Output the (X, Y) coordinate of the center of the cell containing the given text.  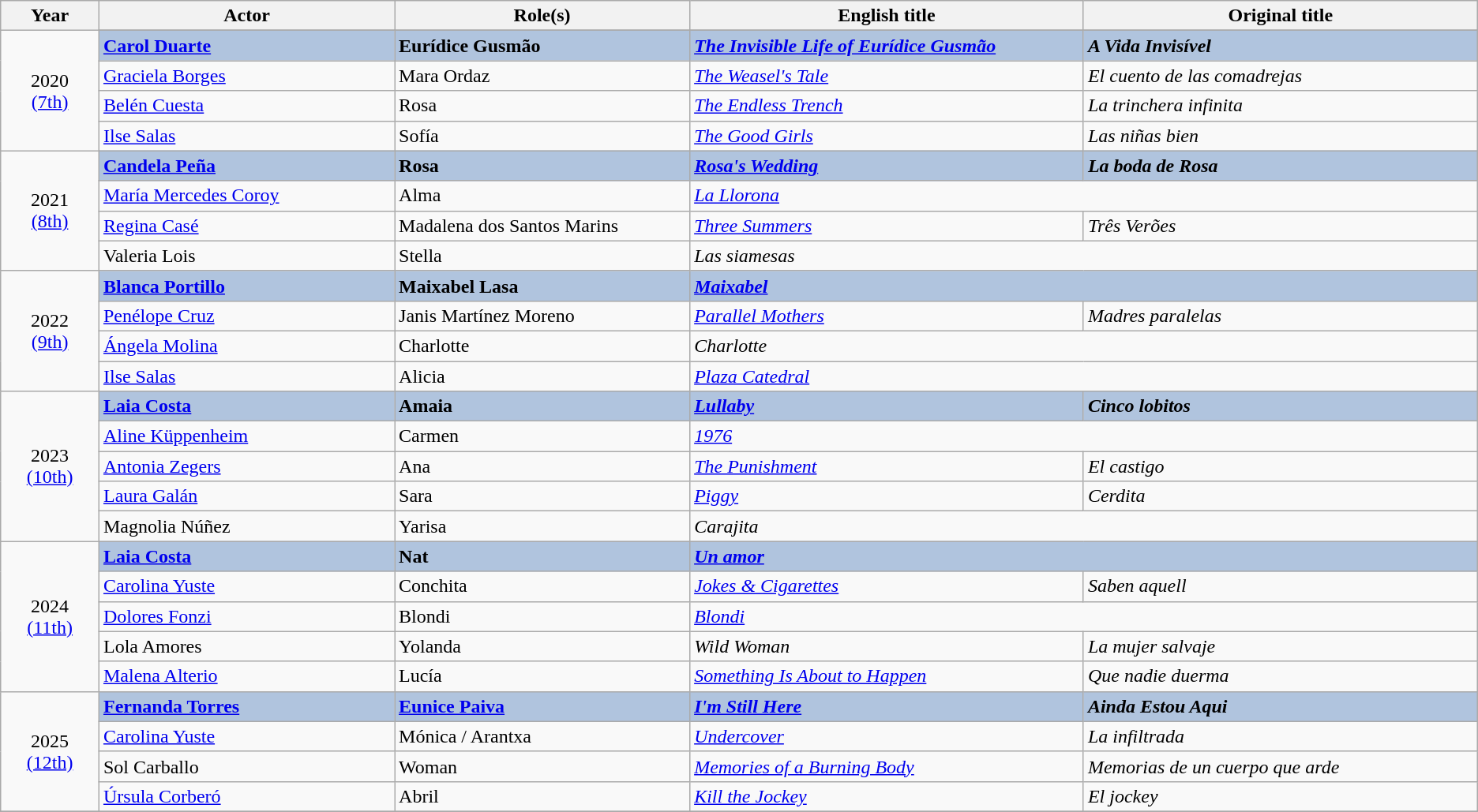
2025(12th) (51, 751)
Memories of a Burning Body (887, 766)
Jokes & Cigarettes (887, 586)
El castigo (1281, 466)
Three Summers (887, 226)
Sara (542, 496)
Woman (542, 766)
El jockey (1281, 796)
Úrsula Corberó (246, 796)
Undercover (887, 736)
Dolores Fonzi (246, 616)
Janis Martínez Moreno (542, 316)
Nat (542, 556)
2023(10th) (51, 466)
Que nadie duerma (1281, 676)
Carol Duarte (246, 46)
Alicia (542, 376)
Fernanda Torres (246, 706)
Piggy (887, 496)
Lullaby (887, 406)
Un amor (1084, 556)
Cinco lobitos (1281, 406)
Carajita (1084, 526)
Rosa's Wedding (887, 166)
Saben aquell (1281, 586)
Lucía (542, 676)
Maixabel (1084, 286)
María Mercedes Coroy (246, 196)
Alma (542, 196)
Graciela Borges (246, 76)
Antonia Zegers (246, 466)
Aline Küppenheim (246, 436)
La trinchera infinita (1281, 106)
Madres paralelas (1281, 316)
Lola Amores (246, 646)
The Endless Trench (887, 106)
Kill the Jockey (887, 796)
2020(7th) (51, 91)
Mara Ordaz (542, 76)
A Vida Invisível (1281, 46)
2021(8th) (51, 211)
Memorias de un cuerpo que arde (1281, 766)
Sofía (542, 136)
Eurídice Gusmão (542, 46)
Mónica / Arantxa (542, 736)
Conchita (542, 586)
Wild Woman (887, 646)
Três Verões (1281, 226)
Valeria Lois (246, 256)
Sol Carballo (246, 766)
Candela Peña (246, 166)
El cuento de las comadrejas (1281, 76)
Ainda Estou Aqui (1281, 706)
Carmen (542, 436)
Ana (542, 466)
2024(11th) (51, 616)
Something Is About to Happen (887, 676)
Ángela Molina (246, 346)
The Punishment (887, 466)
Madalena dos Santos Marins (542, 226)
The Good Girls (887, 136)
La Llorona (1084, 196)
The Invisible Life of Eurídice Gusmão (887, 46)
Cerdita (1281, 496)
Original title (1281, 16)
I'm Still Here (887, 706)
Magnolia Núñez (246, 526)
Laura Galán (246, 496)
La infiltrada (1281, 736)
Penélope Cruz (246, 316)
Role(s) (542, 16)
Yolanda (542, 646)
Eunice Paiva (542, 706)
Abril (542, 796)
La mujer salvaje (1281, 646)
Year (51, 16)
2022(9th) (51, 331)
Parallel Mothers (887, 316)
Actor (246, 16)
Yarisa (542, 526)
1976 (1084, 436)
Las siamesas (1084, 256)
La boda de Rosa (1281, 166)
The Weasel's Tale (887, 76)
Stella (542, 256)
Amaia (542, 406)
Maixabel Lasa (542, 286)
Malena Alterio (246, 676)
Las niñas bien (1281, 136)
Regina Casé (246, 226)
Plaza Catedral (1084, 376)
Belén Cuesta (246, 106)
Blanca Portillo (246, 286)
English title (887, 16)
